Identify which cell holds the provided text, then report its (X, Y) central coordinate. 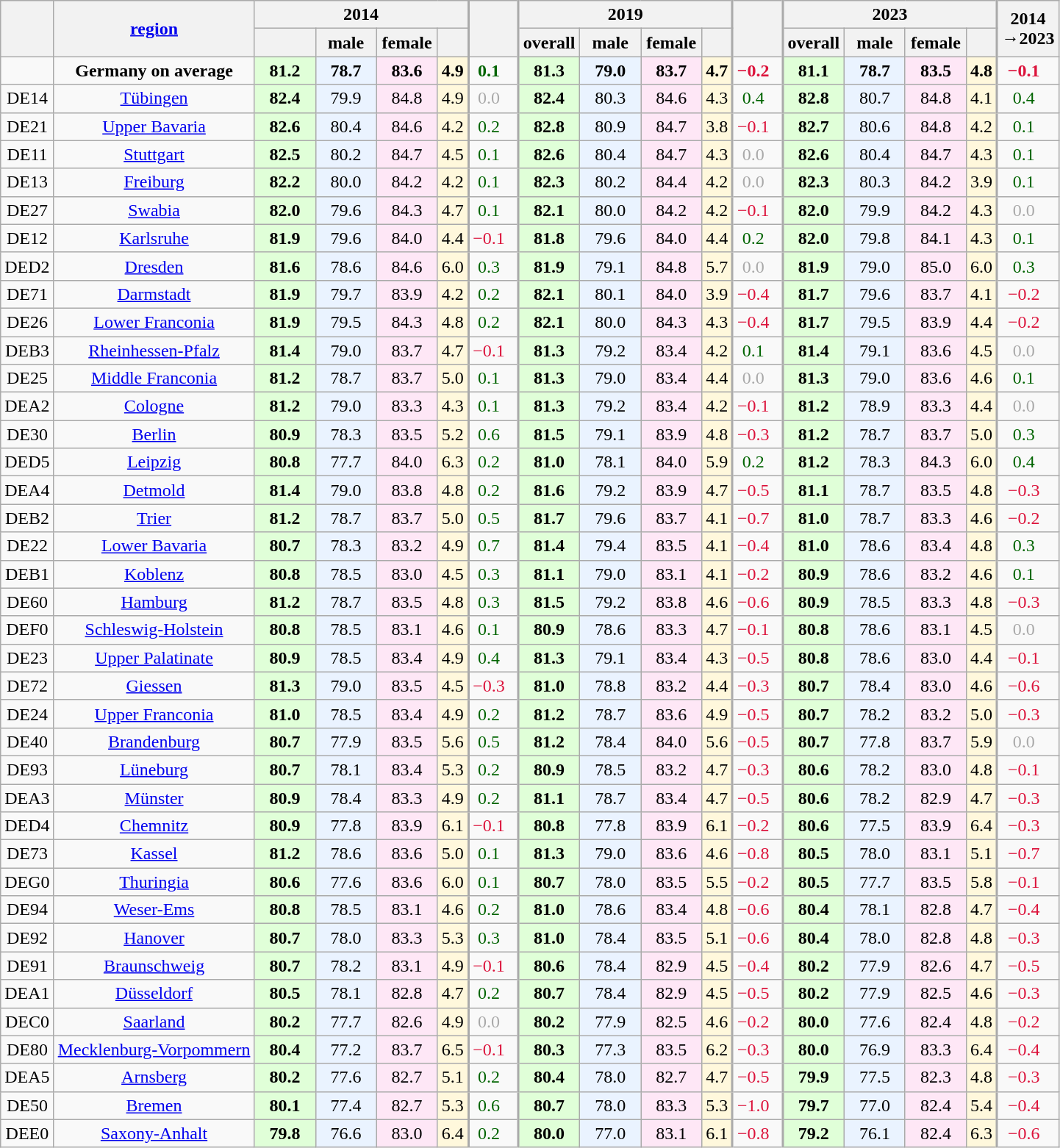
DE22 (27, 546)
Münster (154, 797)
DE71 (27, 294)
DE50 (27, 1105)
Lower Bavaria (154, 546)
2014→2023 (1028, 29)
Düsseldorf (154, 994)
DE27 (27, 210)
3.8 (717, 126)
DEF0 (27, 630)
81.8 (549, 238)
DEB1 (27, 574)
DE24 (27, 714)
DE30 (27, 434)
Thuringia (154, 882)
Kassel (154, 854)
Cologne (154, 406)
Koblenz (154, 574)
Upper Bavaria (154, 126)
DE92 (27, 938)
Leipzig (154, 462)
DEE0 (27, 1133)
Brandenburg (154, 742)
Upper Franconia (154, 714)
82.2 (285, 182)
2014 (362, 15)
region (154, 29)
79.4 (610, 546)
0.7 (493, 546)
DE60 (27, 602)
DE80 (27, 1050)
85.0 (935, 266)
5.5 (717, 882)
DEC0 (27, 1022)
Giessen (154, 686)
DED4 (27, 826)
Stuttgart (154, 154)
Tübingen (154, 98)
Middle Franconia (154, 379)
Lower Franconia (154, 322)
DEG0 (27, 882)
DEB2 (27, 518)
DEA1 (27, 994)
Hanover (154, 938)
2023 (890, 15)
84.1 (935, 238)
Bremen (154, 1105)
76.6 (345, 1133)
Saarland (154, 1022)
76.1 (875, 1133)
DEA4 (27, 490)
78.8 (610, 686)
DE14 (27, 98)
Upper Palatinate (154, 658)
DE94 (27, 910)
DED5 (27, 462)
77.3 (610, 1050)
78.9 (875, 406)
Swabia (154, 210)
DE11 (27, 154)
Saxony-Anhalt (154, 1133)
5.8 (981, 882)
DE13 (27, 182)
DE73 (27, 854)
−1.0 (758, 1105)
Weser-Ems (154, 910)
Chemnitz (154, 826)
DE26 (27, 322)
5.2 (453, 434)
77.2 (345, 1050)
2019 (626, 15)
Arnsberg (154, 1077)
Germany on average (154, 71)
Hamburg (154, 602)
Darmstadt (154, 294)
DE72 (27, 686)
DED2 (27, 266)
Dresden (154, 266)
Berlin (154, 434)
Trier (154, 518)
DEA3 (27, 797)
DEA5 (27, 1077)
Freiburg (154, 182)
5.7 (717, 266)
DE12 (27, 238)
5.4 (981, 1105)
DE21 (27, 126)
DE91 (27, 966)
76.9 (875, 1050)
DE23 (27, 658)
Schleswig-Holstein (154, 630)
Rheinhessen-Pfalz (154, 351)
Mecklenburg-Vorpommern (154, 1050)
77.4 (345, 1105)
Braunschweig (154, 966)
84.4 (672, 182)
DEB3 (27, 351)
Karlsruhe (154, 238)
Lüneburg (154, 769)
DE93 (27, 769)
DE25 (27, 379)
6.2 (717, 1050)
DE40 (27, 742)
Detmold (154, 490)
6.5 (453, 1050)
DEA2 (27, 406)
